Identify which cell holds the provided text, then report its [X, Y] central coordinate. 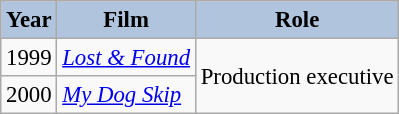
My Dog Skip [126, 95]
Film [126, 20]
Lost & Found [126, 58]
2000 [29, 95]
Production executive [297, 76]
Role [297, 20]
1999 [29, 58]
Year [29, 20]
